Extract the [X, Y] coordinate from the center of the cell holding the provided text.  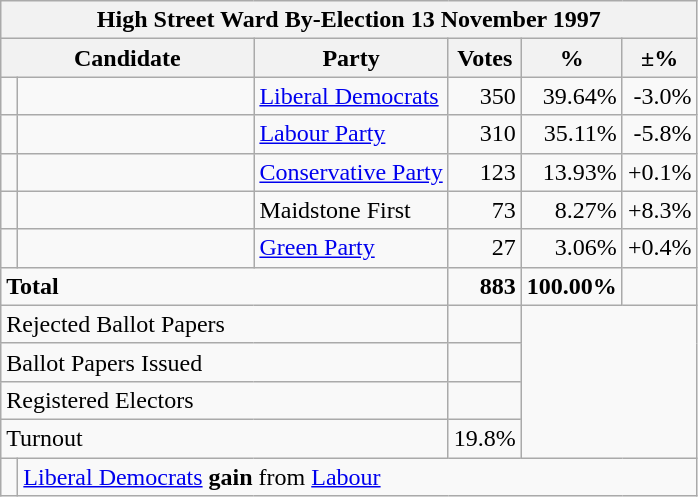
Labour Party [351, 134]
Maidstone First [351, 210]
Conservative Party [351, 172]
Votes [484, 58]
+8.3% [660, 210]
Total [224, 286]
13.93% [572, 172]
Liberal Democrats gain from Labour [358, 477]
Candidate [128, 58]
Turnout [224, 438]
3.06% [572, 248]
35.11% [572, 134]
Ballot Papers Issued [224, 362]
+0.4% [660, 248]
±% [660, 58]
% [572, 58]
8.27% [572, 210]
310 [484, 134]
123 [484, 172]
Party [351, 58]
-5.8% [660, 134]
27 [484, 248]
Liberal Democrats [351, 96]
Registered Electors [224, 400]
350 [484, 96]
Green Party [351, 248]
+0.1% [660, 172]
73 [484, 210]
39.64% [572, 96]
883 [484, 286]
Rejected Ballot Papers [224, 324]
-3.0% [660, 96]
100.00% [572, 286]
19.8% [484, 438]
High Street Ward By-Election 13 November 1997 [349, 20]
